Provide the [x, y] coordinate of the cell's center where the given text is located.  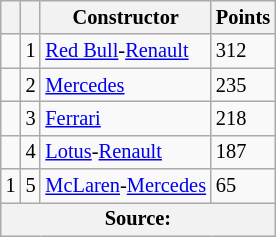
Lotus-Renault [125, 152]
Ferrari [125, 118]
Red Bull-Renault [125, 51]
Points [243, 17]
Constructor [125, 17]
4 [31, 152]
65 [243, 186]
5 [31, 186]
McLaren-Mercedes [125, 186]
Source: [138, 219]
187 [243, 152]
Mercedes [125, 85]
312 [243, 51]
3 [31, 118]
2 [31, 85]
218 [243, 118]
235 [243, 85]
